Locate the cell with the specified text and output its [X, Y] center coordinate. 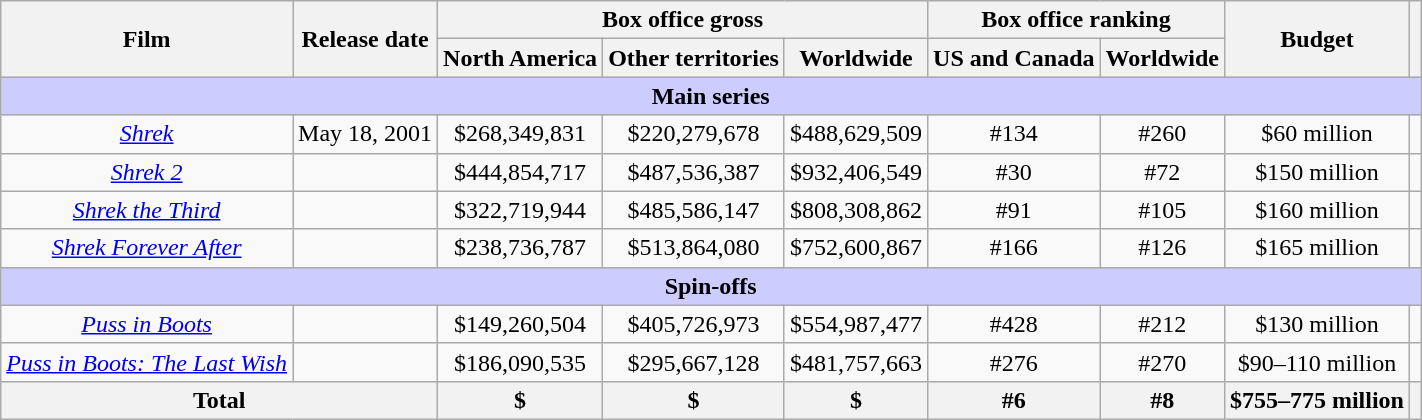
#270 [1162, 362]
$186,090,535 [520, 362]
Shrek Forever After [147, 248]
Film [147, 39]
$322,719,944 [520, 210]
$755–775 million [1316, 400]
#30 [1014, 172]
$513,864,080 [694, 248]
#72 [1162, 172]
Puss in Boots [147, 324]
May 18, 2001 [366, 134]
Other territories [694, 58]
#91 [1014, 210]
$752,600,867 [856, 248]
$485,586,147 [694, 210]
$90–110 million [1316, 362]
#126 [1162, 248]
US and Canada [1014, 58]
Box office gross [683, 20]
$60 million [1316, 134]
Budget [1316, 39]
$150 million [1316, 172]
$160 million [1316, 210]
$554,987,477 [856, 324]
Shrek the Third [147, 210]
#428 [1014, 324]
$220,279,678 [694, 134]
$149,260,504 [520, 324]
$808,308,862 [856, 210]
$444,854,717 [520, 172]
$487,536,387 [694, 172]
North America [520, 58]
$130 million [1316, 324]
Spin-offs [711, 286]
#134 [1014, 134]
$488,629,509 [856, 134]
Release date [366, 39]
#6 [1014, 400]
#105 [1162, 210]
#8 [1162, 400]
Shrek [147, 134]
$268,349,831 [520, 134]
Total [220, 400]
Main series [711, 96]
$238,736,787 [520, 248]
#276 [1014, 362]
$405,726,973 [694, 324]
#166 [1014, 248]
Puss in Boots: The Last Wish [147, 362]
$481,757,663 [856, 362]
$165 million [1316, 248]
$932,406,549 [856, 172]
#212 [1162, 324]
Shrek 2 [147, 172]
#260 [1162, 134]
Box office ranking [1076, 20]
$295,667,128 [694, 362]
